Capture the cell that displays the provided text and extract its [X, Y] central coordinate. 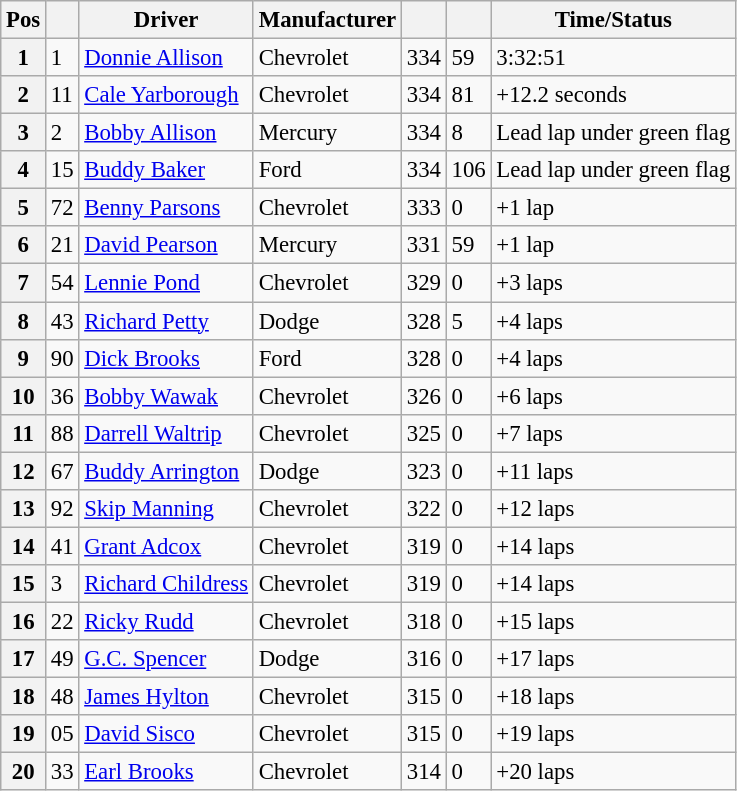
329 [424, 283]
3:32:51 [614, 58]
+17 laps [614, 659]
Pos [24, 20]
6 [24, 245]
54 [62, 283]
13 [24, 509]
67 [62, 471]
88 [62, 433]
Buddy Arrington [166, 471]
106 [468, 170]
326 [424, 396]
17 [24, 659]
81 [468, 95]
36 [62, 396]
Time/Status [614, 20]
Benny Parsons [166, 208]
314 [424, 772]
+20 laps [614, 772]
Richard Petty [166, 321]
331 [424, 245]
Driver [166, 20]
Cale Yarborough [166, 95]
18 [24, 697]
Ricky Rudd [166, 621]
10 [24, 396]
Manufacturer [327, 20]
05 [62, 734]
+3 laps [614, 283]
David Pearson [166, 245]
+7 laps [614, 433]
Richard Childress [166, 584]
Bobby Allison [166, 133]
16 [24, 621]
+11 laps [614, 471]
48 [62, 697]
92 [62, 509]
+6 laps [614, 396]
Grant Adcox [166, 546]
49 [62, 659]
+12 laps [614, 509]
Earl Brooks [166, 772]
4 [24, 170]
333 [424, 208]
90 [62, 358]
33 [62, 772]
Donnie Allison [166, 58]
325 [424, 433]
12 [24, 471]
323 [424, 471]
21 [62, 245]
David Sisco [166, 734]
G.C. Spencer [166, 659]
318 [424, 621]
9 [24, 358]
7 [24, 283]
+15 laps [614, 621]
322 [424, 509]
19 [24, 734]
20 [24, 772]
Bobby Wawak [166, 396]
22 [62, 621]
Lennie Pond [166, 283]
James Hylton [166, 697]
Skip Manning [166, 509]
+12.2 seconds [614, 95]
Darrell Waltrip [166, 433]
+18 laps [614, 697]
43 [62, 321]
14 [24, 546]
316 [424, 659]
72 [62, 208]
Buddy Baker [166, 170]
Dick Brooks [166, 358]
41 [62, 546]
+19 laps [614, 734]
